Return the [x, y] coordinate for the center point of the cell that contains the specified text.  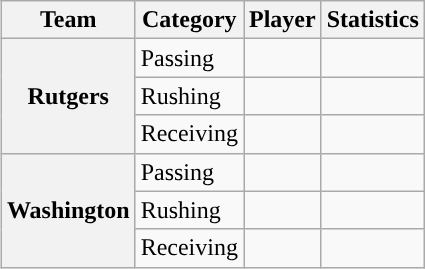
Team [68, 20]
Rutgers [68, 96]
Category [189, 20]
Statistics [372, 20]
Player [283, 20]
Washington [68, 210]
